Search for the cell housing the specified text and yield its (x, y) center coordinate. 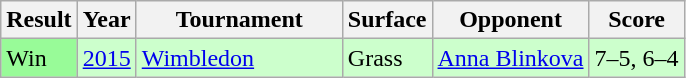
2015 (106, 58)
7–5, 6–4 (636, 58)
Anna Blinkova (510, 58)
Result (39, 20)
Year (106, 20)
Grass (387, 58)
Win (39, 58)
Wimbledon (239, 58)
Tournament (239, 20)
Score (636, 20)
Surface (387, 20)
Opponent (510, 20)
